Provide the [x, y] coordinate of the cell's center where the given text is located.  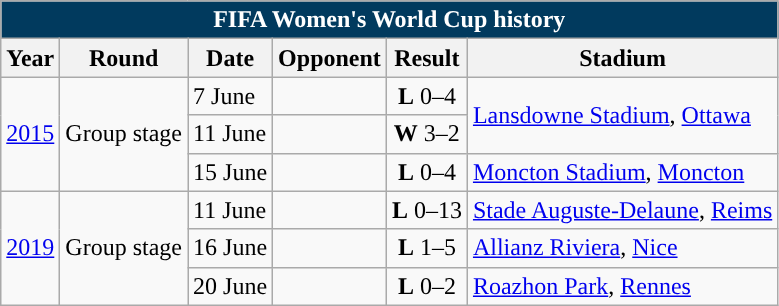
Lansdowne Stadium, Ottawa [622, 115]
7 June [230, 96]
2015 [30, 134]
Allianz Riviera, Nice [622, 248]
L 0–2 [426, 286]
L 0–13 [426, 210]
W 3–2 [426, 134]
Roazhon Park, Rennes [622, 286]
L 1–5 [426, 248]
Stade Auguste-Delaune, Reims [622, 210]
FIFA Women's World Cup history [390, 20]
Year [30, 58]
2019 [30, 248]
Opponent [330, 58]
20 June [230, 286]
Round [124, 58]
Date [230, 58]
15 June [230, 172]
Result [426, 58]
Moncton Stadium, Moncton [622, 172]
16 June [230, 248]
Stadium [622, 58]
